Scan for the cell matching the given text and deliver its [x, y] coordinate at center. 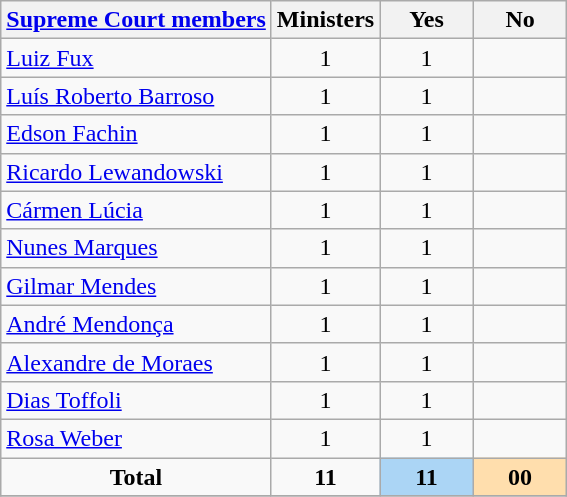
Total [136, 477]
Ministers [325, 20]
Supreme Court members [136, 20]
No [520, 20]
Luiz Fux [136, 58]
Cármen Lúcia [136, 210]
Nunes Marques [136, 248]
Ricardo Lewandowski [136, 172]
00 [520, 477]
Dias Toffoli [136, 400]
Alexandre de Moraes [136, 362]
Edson Fachin [136, 134]
Rosa Weber [136, 438]
Gilmar Mendes [136, 286]
André Mendonça [136, 324]
Luís Roberto Barroso [136, 96]
Yes [427, 20]
